Extract the [X, Y] coordinate from the center of the cell holding the provided text.  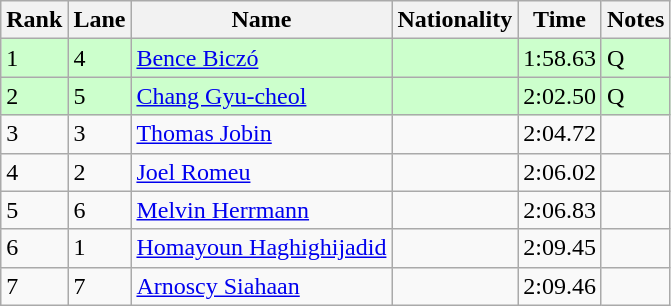
Bence Biczó [262, 58]
2:06.83 [560, 210]
1:58.63 [560, 58]
2:06.02 [560, 172]
2:02.50 [560, 96]
2:09.46 [560, 286]
Joel Romeu [262, 172]
Nationality [455, 20]
Arnoscy Siahaan [262, 286]
Melvin Herrmann [262, 210]
2:04.72 [560, 134]
Notes [635, 20]
Name [262, 20]
Thomas Jobin [262, 134]
Rank [34, 20]
Homayoun Haghighijadid [262, 248]
2:09.45 [560, 248]
Time [560, 20]
Lane [100, 20]
Chang Gyu-cheol [262, 96]
